Locate the cell with the specified text and output its [x, y] center coordinate. 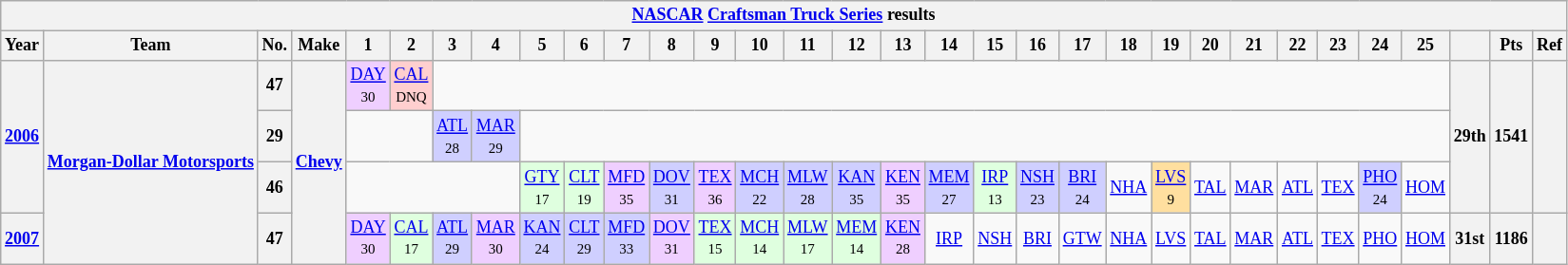
MAR29 [495, 137]
CLT29 [584, 238]
20 [1210, 46]
CLT19 [584, 187]
1186 [1512, 238]
MEM14 [857, 238]
15 [995, 46]
Morgan-Dollar Motorsports [150, 161]
GTW [1082, 238]
KAN35 [857, 187]
LVS [1171, 238]
Pts [1512, 46]
KAN24 [542, 238]
KEN28 [903, 238]
GTY17 [542, 187]
NSH23 [1038, 187]
21 [1254, 46]
7 [627, 46]
12 [857, 46]
MFD35 [627, 187]
TEX36 [715, 187]
MFD33 [627, 238]
19 [1171, 46]
5 [542, 46]
MCH14 [760, 238]
IRP13 [995, 187]
2006 [23, 137]
6 [584, 46]
Make [319, 46]
8 [672, 46]
25 [1426, 46]
Year [23, 46]
MCH22 [760, 187]
31st [1470, 238]
Team [150, 46]
MEM27 [949, 187]
3 [453, 46]
MLW17 [808, 238]
BRI24 [1082, 187]
13 [903, 46]
29th [1470, 137]
4 [495, 46]
PHO24 [1381, 187]
MLW28 [808, 187]
PHO [1381, 238]
BRI [1038, 238]
16 [1038, 46]
NASCAR Craftsman Truck Series results [784, 15]
KEN35 [903, 187]
46 [274, 187]
1 [368, 46]
ATL29 [453, 238]
CALDNQ [411, 85]
ATL28 [453, 137]
29 [274, 137]
24 [1381, 46]
Ref [1550, 46]
17 [1082, 46]
Chevy [319, 161]
2007 [23, 238]
MAR30 [495, 238]
2 [411, 46]
23 [1338, 46]
TEX15 [715, 238]
CAL17 [411, 238]
LVS9 [1171, 187]
NSH [995, 238]
22 [1298, 46]
11 [808, 46]
IRP [949, 238]
9 [715, 46]
18 [1129, 46]
10 [760, 46]
1541 [1512, 137]
14 [949, 46]
No. [274, 46]
